Detect which cell encompasses the target text, then output its (x, y) center coordinate. 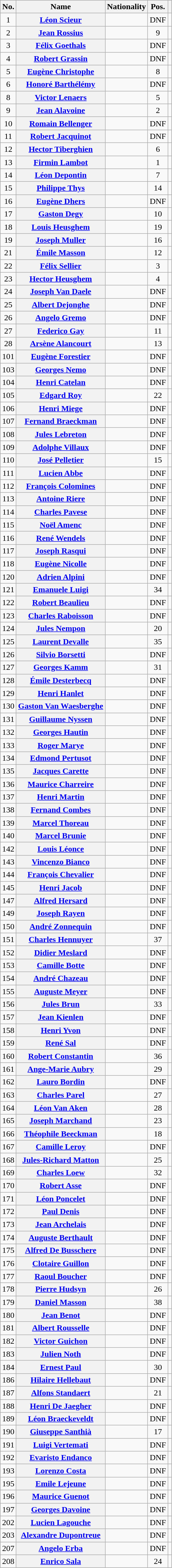
Paul Denis (61, 1212)
Romain Bellenger (61, 123)
207 (8, 1548)
Henri De Jaegher (61, 1406)
Vincenzo Bianco (61, 862)
Charles Hennuyer (61, 939)
171 (8, 1198)
101 (8, 356)
Philippe Thys (61, 188)
Charles Parel (61, 1095)
Jules Brun (61, 1004)
108 (8, 434)
Name (61, 7)
195 (8, 1484)
Arsène Alancourt (61, 343)
36 (158, 1056)
122 (8, 603)
193 (8, 1471)
112 (8, 486)
128 (8, 680)
152 (8, 952)
165 (8, 1121)
197 (8, 1509)
Henri Martin (61, 797)
Félix Goethals (61, 46)
Robert Asse (61, 1185)
145 (8, 888)
168 (8, 1160)
32 (158, 1173)
187 (8, 1393)
161 (8, 1069)
167 (8, 1147)
33 (158, 1004)
Evaristo Endanco (61, 1458)
Henri Hanlet (61, 693)
30 (158, 1367)
191 (8, 1445)
André Zonnequin (61, 926)
Alfred Hersard (61, 901)
Ange-Marie Aubry (61, 1069)
Robert Beaulieu (61, 603)
132 (8, 732)
Adolphe Villaux (61, 447)
121 (8, 590)
Marcel Brunie (61, 836)
Théophile Beeckman (61, 1134)
Henri Miege (61, 408)
Maurice Charreire (61, 784)
166 (8, 1134)
158 (8, 1030)
138 (8, 810)
Victor Guichon (61, 1341)
176 (8, 1263)
No. (8, 7)
Angelo Gremo (61, 318)
120 (8, 577)
Charles Pavese (61, 512)
Edmond Pertusot (61, 758)
106 (8, 408)
129 (8, 693)
Jean Rossius (61, 33)
162 (8, 1082)
155 (8, 991)
Firmin Lambot (61, 162)
160 (8, 1056)
Lorenzo Costa (61, 1471)
Robert Grassin (61, 59)
Angelo Erba (61, 1548)
177 (8, 1276)
182 (8, 1341)
29 (158, 1069)
Emanuele Luigi (61, 590)
124 (8, 629)
Luigi Vertemati (61, 1445)
Jacques Carette (61, 771)
183 (8, 1354)
178 (8, 1289)
Léon Poncelet (61, 1198)
Edgard Roy (61, 395)
Robert Constantin (61, 1056)
114 (8, 512)
Adrien Alpini (61, 577)
130 (8, 706)
François Colomines (61, 486)
Léon Braeckeveldt (61, 1419)
164 (8, 1108)
Hector Heusghem (61, 279)
Silvio Borsetti (61, 654)
Gaston Van Waesberghe (61, 706)
134 (8, 758)
Henri Yvon (61, 1030)
104 (8, 383)
144 (8, 875)
127 (8, 667)
François Chevalier (61, 875)
110 (8, 460)
Auguste Berthault (61, 1238)
131 (8, 719)
Maurice Guenot (61, 1497)
Gaston Degy (61, 214)
Jean Archelais (61, 1225)
Albert Dejonghe (61, 305)
Eugène Nicolle (61, 564)
Giuseppe Santhià (61, 1432)
186 (8, 1380)
Camille Leroy (61, 1147)
173 (8, 1225)
172 (8, 1212)
116 (8, 538)
150 (8, 926)
140 (8, 836)
113 (8, 499)
José Pelletier (61, 460)
René Wendels (61, 538)
35 (158, 642)
Jules Lebreton (61, 434)
Joseph Rayen (61, 914)
103 (8, 369)
137 (8, 797)
156 (8, 1004)
159 (8, 1043)
Émile Masson (61, 253)
123 (8, 616)
125 (8, 642)
Léon Van Aken (61, 1108)
37 (158, 939)
163 (8, 1095)
181 (8, 1328)
Lucien Lagouche (61, 1522)
154 (8, 978)
Joseph Rasqui (61, 551)
117 (8, 551)
Albert Rousselle (61, 1328)
Georges Kamm (61, 667)
Didier Meslard (61, 952)
Jean Alavoine (61, 110)
157 (8, 1017)
115 (8, 525)
Léon Depontin (61, 175)
Marcel Thoreau (61, 823)
196 (8, 1497)
Jean Benot (61, 1315)
Guillaume Nyssen (61, 719)
202 (8, 1522)
151 (8, 939)
Émile Desterbecq (61, 680)
Hector Tiberghien (61, 149)
Lauro Bordin (61, 1082)
Fernand Combes (61, 810)
153 (8, 965)
179 (8, 1302)
Joseph Van Daele (61, 292)
Antoine Riere (61, 499)
7 (158, 175)
105 (8, 395)
Louis Heusghem (61, 227)
Robert Jacquinot (61, 136)
31 (158, 667)
149 (8, 914)
Jules-Richard Matton (61, 1160)
Roger Marye (61, 745)
Eugène Forestier (61, 356)
Federico Gay (61, 330)
175 (8, 1250)
143 (8, 862)
Enrico Sala (61, 1561)
34 (158, 590)
20 (158, 629)
Jean Kienlen (61, 1017)
Lucien Abbe (61, 473)
147 (8, 901)
Alfred De Busschere (61, 1250)
136 (8, 784)
190 (8, 1432)
Charles Raboisson (61, 616)
Félix Sellier (61, 266)
107 (8, 421)
Louis Léonce (61, 849)
Henri Jacob (61, 888)
109 (8, 447)
Henri Catelan (61, 383)
Georges Davoine (61, 1509)
169 (8, 1173)
Raoul Boucher (61, 1276)
Léon Scieur (61, 20)
189 (8, 1419)
André Chazeau (61, 978)
Honoré Barthélémy (61, 84)
Julien Noth (61, 1354)
Eugène Dhers (61, 201)
Camille Botte (61, 965)
184 (8, 1367)
Georges Hautin (61, 732)
180 (8, 1315)
170 (8, 1185)
René Sal (61, 1043)
135 (8, 771)
188 (8, 1406)
Georges Nemo (61, 369)
Hilaire Hellebaut (61, 1380)
174 (8, 1238)
Victor Lenaers (61, 97)
Clotaire Guillon (61, 1263)
203 (8, 1535)
Jules Nempon (61, 629)
Eugène Christophe (61, 71)
Emile Lejeune (61, 1484)
Joseph Muller (61, 240)
Charles Loew (61, 1173)
142 (8, 849)
118 (8, 564)
Ernest Paul (61, 1367)
Noël Amenc (61, 525)
111 (8, 473)
Fernand Braeckman (61, 421)
Daniel Masson (61, 1302)
192 (8, 1458)
Alexandre Dupontreue (61, 1535)
133 (8, 745)
Laurent Devalle (61, 642)
Nationality (126, 7)
38 (158, 1302)
Pos. (158, 7)
Auguste Meyer (61, 991)
Pierre Hudsyn (61, 1289)
Joseph Marchand (61, 1121)
208 (8, 1561)
139 (8, 823)
126 (8, 654)
Alfons Standaert (61, 1393)
